Locate the cell with the specified text and output its (x, y) center coordinate. 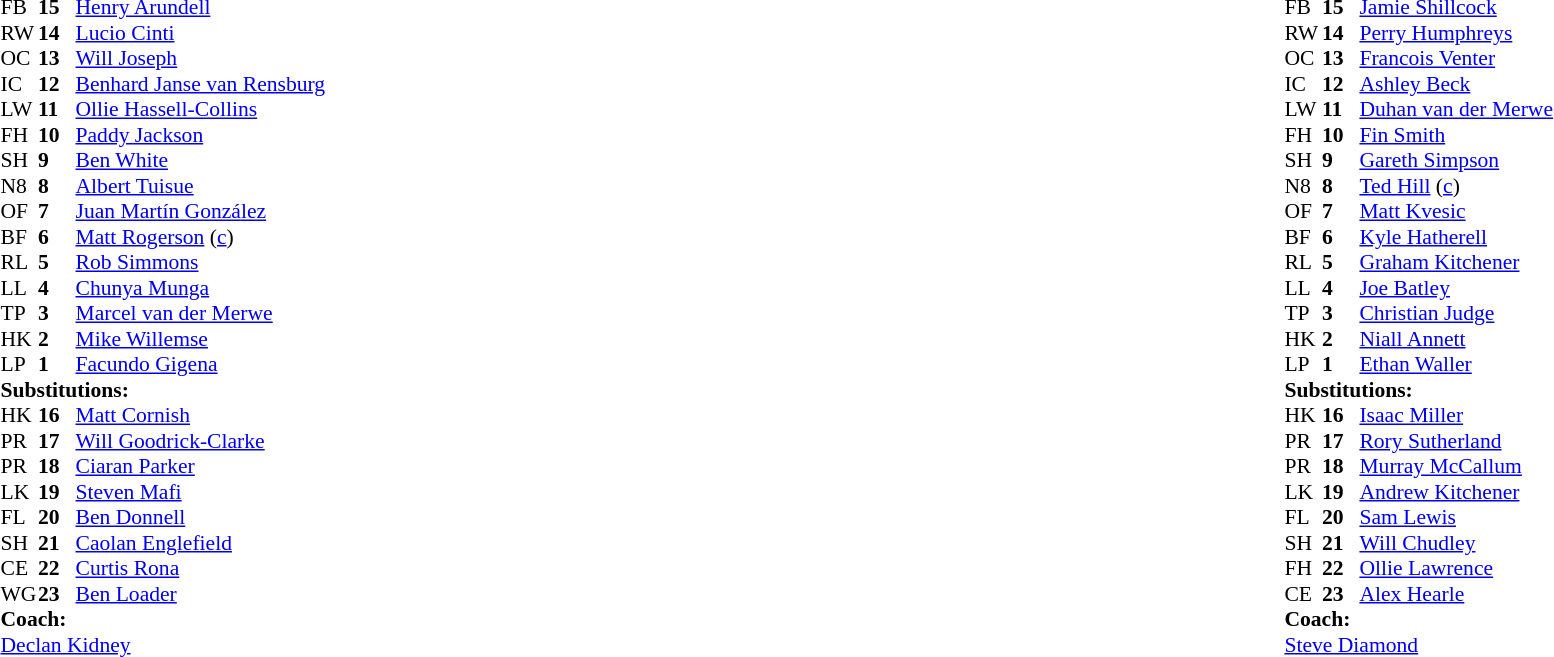
Fin Smith (1456, 135)
Benhard Janse van Rensburg (201, 84)
Ben Donnell (201, 517)
Rob Simmons (201, 263)
Ben White (201, 161)
Ciaran Parker (201, 467)
Steven Mafi (201, 492)
Will Chudley (1456, 543)
Matt Kvesic (1456, 211)
Kyle Hatherell (1456, 237)
Niall Annett (1456, 339)
Andrew Kitchener (1456, 492)
Matt Cornish (201, 415)
Ted Hill (c) (1456, 186)
Murray McCallum (1456, 467)
Ashley Beck (1456, 84)
Joe Batley (1456, 288)
Albert Tuisue (201, 186)
Graham Kitchener (1456, 263)
Caolan Englefield (201, 543)
Marcel van der Merwe (201, 313)
Ben Loader (201, 594)
Duhan van der Merwe (1456, 109)
Ollie Hassell-Collins (201, 109)
Rory Sutherland (1456, 441)
Isaac Miller (1456, 415)
Mike Willemse (201, 339)
WG (19, 594)
Curtis Rona (201, 569)
Alex Hearle (1456, 594)
Gareth Simpson (1456, 161)
Paddy Jackson (201, 135)
Juan Martín González (201, 211)
Sam Lewis (1456, 517)
Facundo Gigena (201, 365)
Francois Venter (1456, 59)
Chunya Munga (201, 288)
Ollie Lawrence (1456, 569)
Perry Humphreys (1456, 33)
Matt Rogerson (c) (201, 237)
Lucio Cinti (201, 33)
Ethan Waller (1456, 365)
Christian Judge (1456, 313)
Will Goodrick-Clarke (201, 441)
Will Joseph (201, 59)
